For the text-containing cell, return its midpoint in [X, Y] coordinate format. 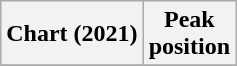
Peakposition [189, 34]
Chart (2021) [72, 34]
